Return the (X, Y) coordinate for the center point of the cell that contains the specified text.  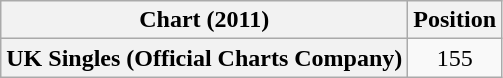
Chart (2011) (204, 20)
UK Singles (Official Charts Company) (204, 58)
155 (455, 58)
Position (455, 20)
